Output the [x, y] coordinate of the center of the cell containing the given text.  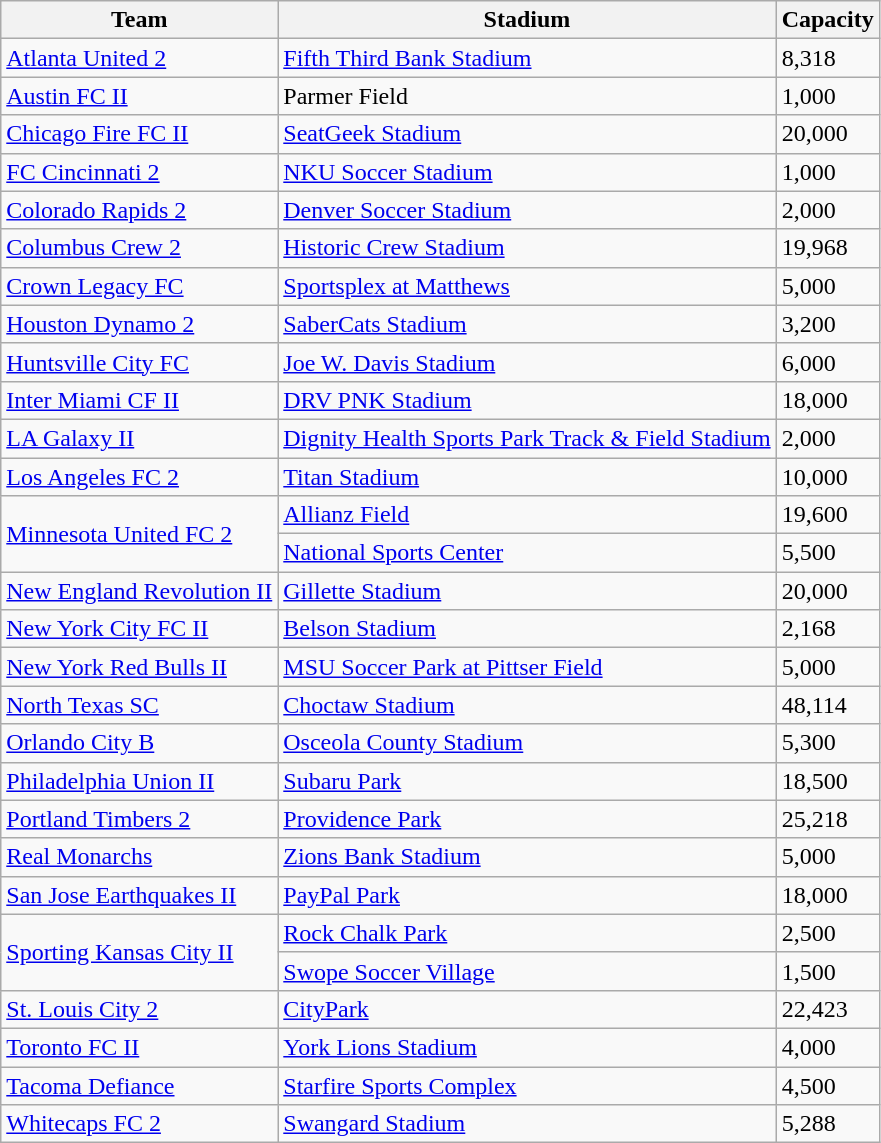
PayPal Park [527, 895]
Subaru Park [527, 781]
Toronto FC II [140, 1047]
1,500 [828, 971]
8,318 [828, 58]
Fifth Third Bank Stadium [527, 58]
Colorado Rapids 2 [140, 210]
Huntsville City FC [140, 362]
Team [140, 20]
SaberCats Stadium [527, 324]
Titan Stadium [527, 477]
Stadium [527, 20]
5,288 [828, 1124]
Austin FC II [140, 96]
3,200 [828, 324]
Chicago Fire FC II [140, 134]
MSU Soccer Park at Pittser Field [527, 667]
Providence Park [527, 819]
Real Monarchs [140, 857]
San Jose Earthquakes II [140, 895]
Atlanta United 2 [140, 58]
Swangard Stadium [527, 1124]
Belson Stadium [527, 629]
CityPark [527, 1009]
Allianz Field [527, 515]
Zions Bank Stadium [527, 857]
5,500 [828, 553]
North Texas SC [140, 705]
22,423 [828, 1009]
Philadelphia Union II [140, 781]
Los Angeles FC 2 [140, 477]
Sporting Kansas City II [140, 952]
NKU Soccer Stadium [527, 172]
St. Louis City 2 [140, 1009]
48,114 [828, 705]
Orlando City B [140, 743]
Crown Legacy FC [140, 286]
19,968 [828, 248]
LA Galaxy II [140, 438]
Osceola County Stadium [527, 743]
Joe W. Davis Stadium [527, 362]
4,500 [828, 1085]
Minnesota United FC 2 [140, 534]
Starfire Sports Complex [527, 1085]
Inter Miami CF II [140, 400]
10,000 [828, 477]
Parmer Field [527, 96]
5,300 [828, 743]
Houston Dynamo 2 [140, 324]
Tacoma Defiance [140, 1085]
National Sports Center [527, 553]
Dignity Health Sports Park Track & Field Stadium [527, 438]
York Lions Stadium [527, 1047]
Whitecaps FC 2 [140, 1124]
Denver Soccer Stadium [527, 210]
New York Red Bulls II [140, 667]
Gillette Stadium [527, 591]
Capacity [828, 20]
Historic Crew Stadium [527, 248]
18,500 [828, 781]
2,168 [828, 629]
4,000 [828, 1047]
New England Revolution II [140, 591]
Choctaw Stadium [527, 705]
FC Cincinnati 2 [140, 172]
Swope Soccer Village [527, 971]
2,500 [828, 933]
Columbus Crew 2 [140, 248]
New York City FC II [140, 629]
Sportsplex at Matthews [527, 286]
6,000 [828, 362]
25,218 [828, 819]
DRV PNK Stadium [527, 400]
SeatGeek Stadium [527, 134]
Portland Timbers 2 [140, 819]
Rock Chalk Park [527, 933]
19,600 [828, 515]
